Find where the given text appears and provide that cell's center as [X, Y] coordinate. 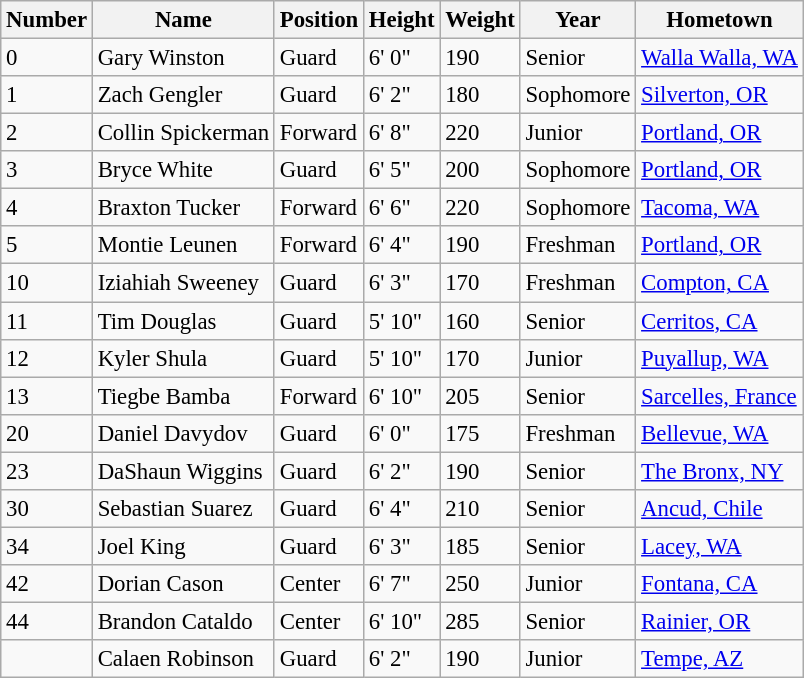
Gary Winston [183, 58]
Tacoma, WA [720, 208]
Collin Spickerman [183, 133]
Position [318, 20]
13 [47, 396]
180 [480, 95]
34 [47, 546]
205 [480, 396]
Ancud, Chile [720, 509]
2 [47, 133]
10 [47, 283]
5 [47, 245]
Year [578, 20]
Cerritos, CA [720, 321]
200 [480, 170]
Dorian Cason [183, 584]
The Bronx, NY [720, 471]
Sarcelles, France [720, 396]
Kyler Shula [183, 358]
Sebastian Suarez [183, 509]
Silverton, OR [720, 95]
DaShaun Wiggins [183, 471]
Walla Walla, WA [720, 58]
Brandon Cataldo [183, 621]
Weight [480, 20]
30 [47, 509]
Montie Leunen [183, 245]
6' 8" [402, 133]
210 [480, 509]
Rainier, OR [720, 621]
Joel King [183, 546]
285 [480, 621]
42 [47, 584]
4 [47, 208]
23 [47, 471]
Bryce White [183, 170]
Tiegbe Bamba [183, 396]
Tim Douglas [183, 321]
1 [47, 95]
12 [47, 358]
Puyallup, WA [720, 358]
Fontana, CA [720, 584]
Lacey, WA [720, 546]
Calaen Robinson [183, 659]
6' 7" [402, 584]
Tempe, AZ [720, 659]
11 [47, 321]
6' 6" [402, 208]
Height [402, 20]
Iziahiah Sweeney [183, 283]
0 [47, 58]
Bellevue, WA [720, 433]
20 [47, 433]
Number [47, 20]
250 [480, 584]
Zach Gengler [183, 95]
Compton, CA [720, 283]
Daniel Davydov [183, 433]
175 [480, 433]
160 [480, 321]
185 [480, 546]
Name [183, 20]
6' 5" [402, 170]
44 [47, 621]
3 [47, 170]
Braxton Tucker [183, 208]
Hometown [720, 20]
